Extract the (X, Y) coordinate from the center of the cell holding the provided text.  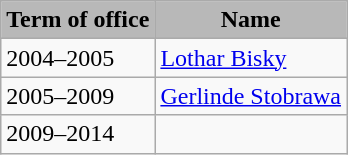
2005–2009 (78, 96)
Name (251, 20)
Term of office (78, 20)
Gerlinde Stobrawa (251, 96)
2004–2005 (78, 58)
2009–2014 (78, 134)
Lothar Bisky (251, 58)
